Locate the cell with the specified text and output its (X, Y) center coordinate. 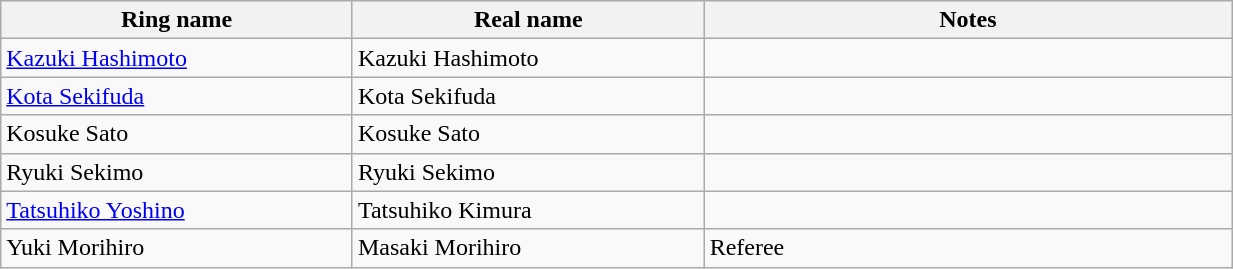
Masaki Morihiro (528, 248)
Yuki Morihiro (177, 248)
Tatsuhiko Yoshino (177, 210)
Real name (528, 20)
Tatsuhiko Kimura (528, 210)
Referee (968, 248)
Ring name (177, 20)
Notes (968, 20)
